Locate the cell with the specified text and output its (x, y) center coordinate. 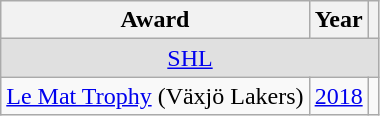
Le Mat Trophy (Växjö Lakers) (155, 96)
Award (155, 20)
2018 (338, 96)
Year (338, 20)
SHL (190, 58)
